Determine the (X, Y) coordinate at the center of the cell enclosing the given text.  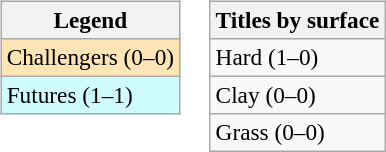
Challengers (0–0) (90, 57)
Clay (0–0) (298, 95)
Legend (90, 20)
Futures (1–1) (90, 95)
Titles by surface (298, 20)
Hard (1–0) (298, 57)
Grass (0–0) (298, 133)
